From the cell containing the given text, extract its center point as [X, Y] coordinate. 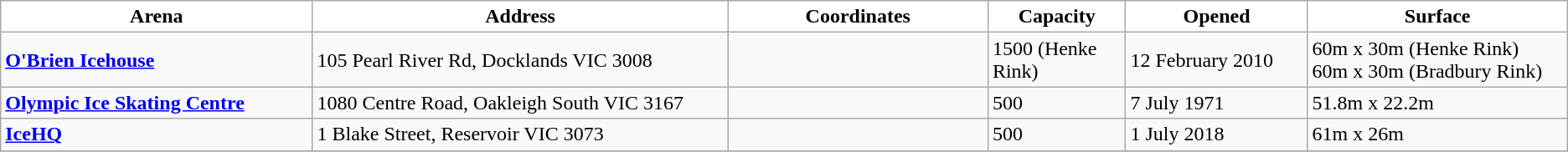
61m x 26m [1437, 134]
Olympic Ice Skating Centre [157, 103]
1 Blake Street, Reservoir VIC 3073 [520, 134]
Arena [157, 17]
Address [520, 17]
Capacity [1057, 17]
Surface [1437, 17]
7 July 1971 [1216, 103]
51.8m x 22.2m [1437, 103]
Coordinates [858, 17]
1500 (Henke Rink) [1057, 60]
1 July 2018 [1216, 134]
60m x 30m (Henke Rink) 60m x 30m (Bradbury Rink) [1437, 60]
12 February 2010 [1216, 60]
105 Pearl River Rd, Docklands VIC 3008 [520, 60]
Opened [1216, 17]
IceHQ [157, 134]
1080 Centre Road, Oakleigh South VIC 3167 [520, 103]
O'Brien Icehouse [157, 60]
